Output the (x, y) coordinate of the center of the cell containing the given text.  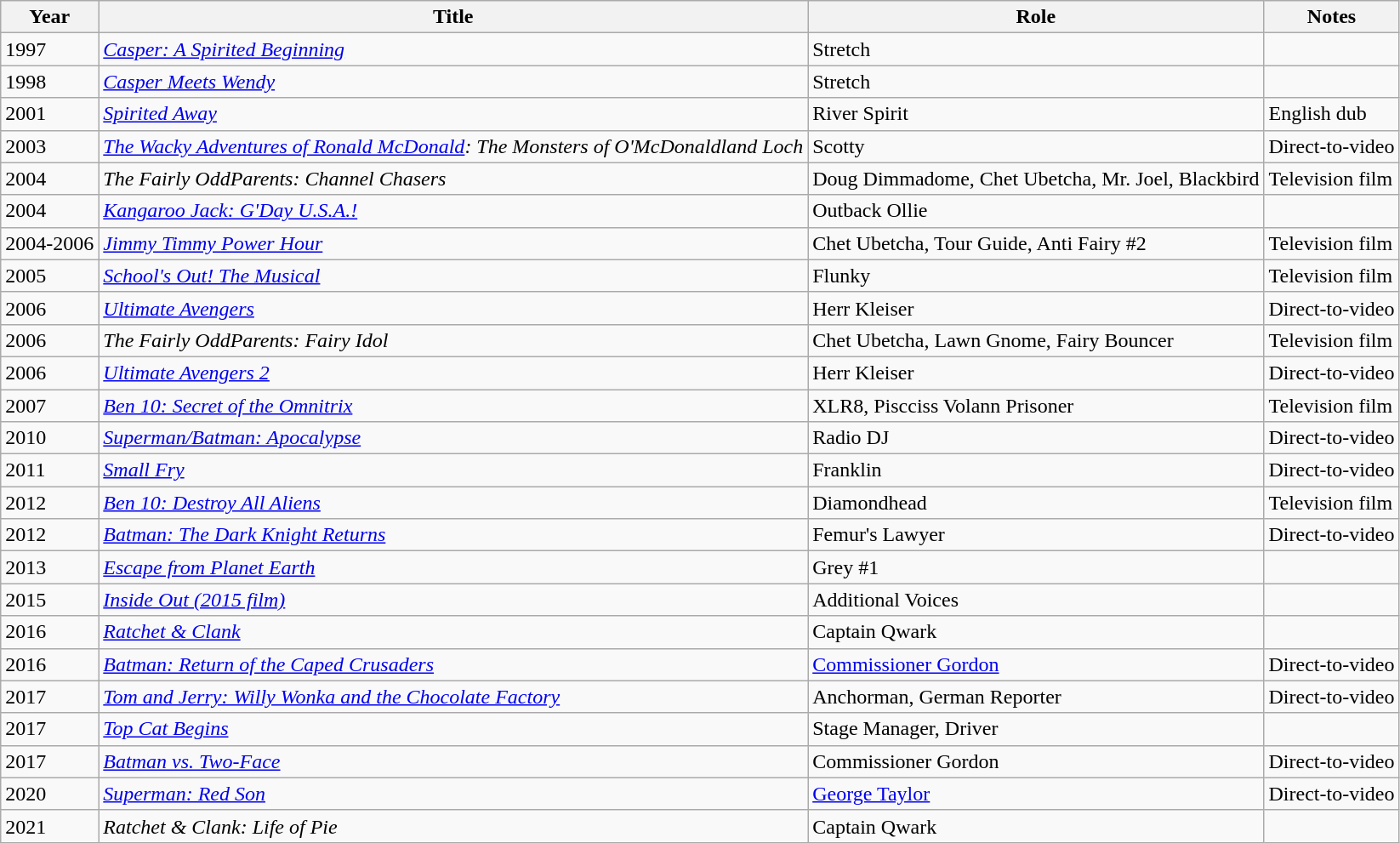
2020 (49, 794)
Ultimate Avengers (453, 308)
English dub (1332, 114)
1997 (49, 49)
The Wacky Adventures of Ronald McDonald: The Monsters of O'McDonaldland Loch (453, 146)
Ratchet & Clank: Life of Pie (453, 826)
Batman: Return of the Caped Crusaders (453, 664)
George Taylor (1036, 794)
1998 (49, 82)
Stage Manager, Driver (1036, 729)
Tom and Jerry: Willy Wonka and the Chocolate Factory (453, 697)
Grey #1 (1036, 567)
Batman: The Dark Knight Returns (453, 535)
Inside Out (2015 film) (453, 600)
Franklin (1036, 470)
Radio DJ (1036, 438)
Kangaroo Jack: G'Day U.S.A.! (453, 211)
Jimmy Timmy Power Hour (453, 243)
XLR8, Piscciss Volann Prisoner (1036, 406)
Year (49, 17)
2015 (49, 600)
Escape from Planet Earth (453, 567)
2011 (49, 470)
River Spirit (1036, 114)
Batman vs. Two-Face (453, 761)
Role (1036, 17)
Title (453, 17)
2007 (49, 406)
Superman/Batman: Apocalypse (453, 438)
Diamondhead (1036, 503)
Superman: Red Son (453, 794)
Additional Voices (1036, 600)
2005 (49, 276)
Femur's Lawyer (1036, 535)
Chet Ubetcha, Tour Guide, Anti Fairy #2 (1036, 243)
Anchorman, German Reporter (1036, 697)
Scotty (1036, 146)
2003 (49, 146)
2004-2006 (49, 243)
School's Out! The Musical (453, 276)
2010 (49, 438)
Casper Meets Wendy (453, 82)
2021 (49, 826)
The Fairly OddParents: Channel Chasers (453, 179)
Spirited Away (453, 114)
Casper: A Spirited Beginning (453, 49)
Ratchet & Clank (453, 632)
Flunky (1036, 276)
Ben 10: Secret of the Omnitrix (453, 406)
Small Fry (453, 470)
Notes (1332, 17)
2001 (49, 114)
Doug Dimmadome, Chet Ubetcha, Mr. Joel, Blackbird (1036, 179)
Top Cat Begins (453, 729)
Chet Ubetcha, Lawn Gnome, Fairy Bouncer (1036, 340)
Outback Ollie (1036, 211)
Ben 10: Destroy All Aliens (453, 503)
The Fairly OddParents: Fairy Idol (453, 340)
2013 (49, 567)
Ultimate Avengers 2 (453, 373)
